Search for the cell housing the specified text and yield its (X, Y) center coordinate. 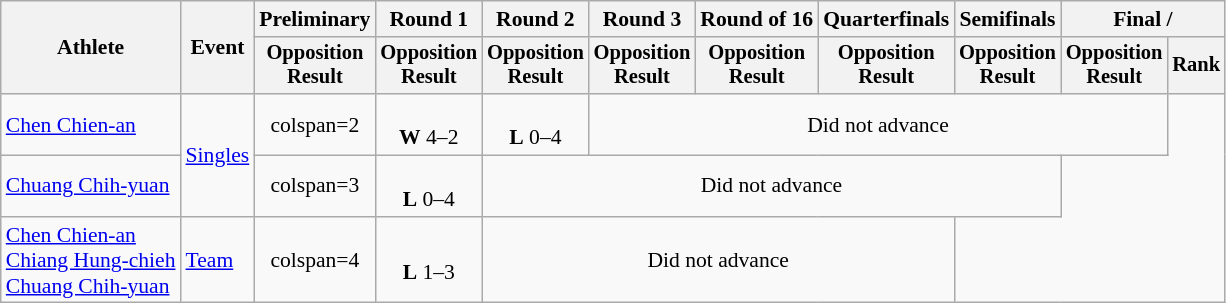
Chuang Chih-yuan (91, 186)
Athlete (91, 48)
Quarterfinals (886, 19)
Round of 16 (756, 19)
Event (218, 48)
colspan=3 (314, 186)
Rank (1196, 66)
Singles (218, 155)
Round 2 (536, 19)
Round 3 (642, 19)
Semifinals (1008, 19)
Final / (1143, 19)
Chen Chien-an (91, 124)
W 4–2 (428, 124)
colspan=2 (314, 124)
Round 1 (428, 19)
Preliminary (314, 19)
